For the text-containing cell, return its midpoint in (X, Y) coordinate format. 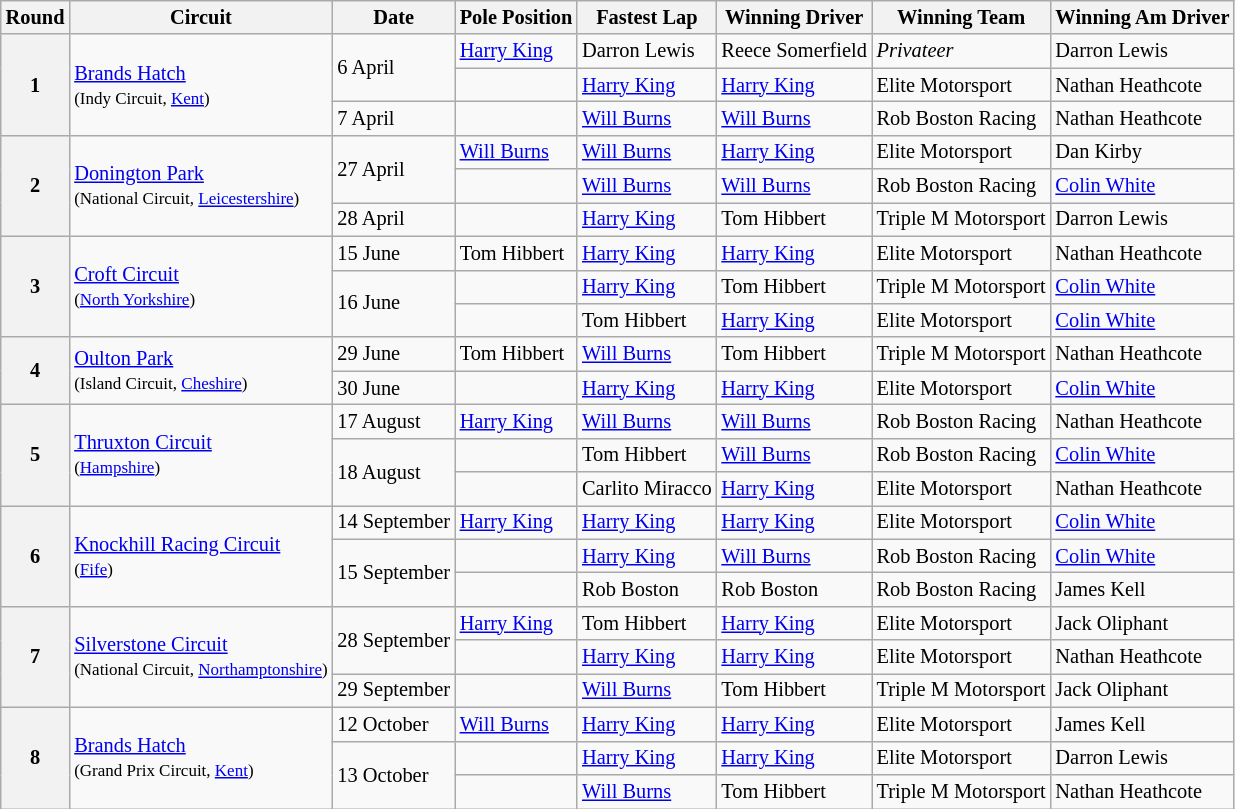
17 August (393, 421)
6 April (393, 68)
6 (36, 556)
Winning Team (962, 17)
Thruxton Circuit(Hampshire) (200, 454)
Knockhill Racing Circuit(Fife) (200, 556)
28 September (393, 640)
2 (36, 186)
3 (36, 286)
Carlito Miracco (646, 489)
4 (36, 370)
Privateer (962, 51)
Winning Am Driver (1143, 17)
29 September (393, 690)
Date (393, 17)
Fastest Lap (646, 17)
Croft Circuit(North Yorkshire) (200, 286)
28 April (393, 219)
5 (36, 454)
15 June (393, 253)
14 September (393, 522)
Round (36, 17)
27 April (393, 168)
Reece Somerfield (794, 51)
29 June (393, 354)
Brands Hatch(Indy Circuit, Kent) (200, 84)
1 (36, 84)
12 October (393, 724)
13 October (393, 774)
18 August (393, 472)
8 (36, 758)
Dan Kirby (1143, 152)
7 (36, 656)
Winning Driver (794, 17)
Brands Hatch(Grand Prix Circuit, Kent) (200, 758)
Silverstone Circuit(National Circuit, Northamptonshire) (200, 656)
Oulton Park(Island Circuit, Cheshire) (200, 370)
30 June (393, 388)
15 September (393, 572)
Pole Position (516, 17)
7 April (393, 118)
Circuit (200, 17)
Donington Park(National Circuit, Leicestershire) (200, 186)
16 June (393, 304)
